From the cell containing the given text, extract its center point as [x, y] coordinate. 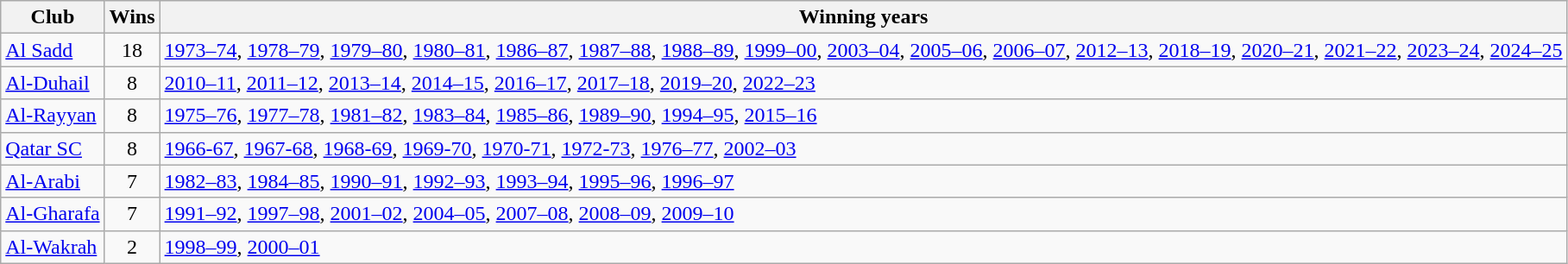
Al-Rayyan [53, 116]
2 [132, 247]
Club [53, 17]
1975–76, 1977–78, 1981–82, 1983–84, 1985–86, 1989–90, 1994–95, 2015–16 [863, 116]
1966-67, 1967-68, 1968-69, 1969-70, 1970-71, 1972-73, 1976–77, 2002–03 [863, 148]
Al-Gharafa [53, 214]
1982–83, 1984–85, 1990–91, 1992–93, 1993–94, 1995–96, 1996–97 [863, 181]
18 [132, 50]
Al-Arabi [53, 181]
Qatar SC [53, 148]
Winning years [863, 17]
Wins [132, 17]
2010–11, 2011–12, 2013–14, 2014–15, 2016–17, 2017–18, 2019–20, 2022–23 [863, 83]
1998–99, 2000–01 [863, 247]
1991–92, 1997–98, 2001–02, 2004–05, 2007–08, 2008–09, 2009–10 [863, 214]
Al Sadd [53, 50]
Al-Wakrah [53, 247]
Al-Duhail [53, 83]
